From the cell containing the given text, extract its center point as (x, y) coordinate. 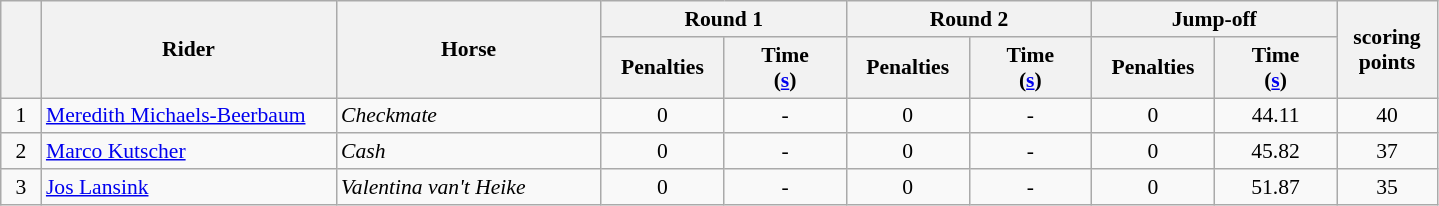
2 (21, 152)
Rider (188, 50)
Jump-off (1214, 19)
Jos Lansink (188, 187)
37 (1387, 152)
1 (21, 116)
Checkmate (468, 116)
Horse (468, 50)
Round 2 (968, 19)
45.82 (1276, 152)
44.11 (1276, 116)
40 (1387, 116)
Valentina van't Heike (468, 187)
scoringpoints (1387, 50)
Cash (468, 152)
Round 1 (724, 19)
35 (1387, 187)
Marco Kutscher (188, 152)
Meredith Michaels-Beerbaum (188, 116)
51.87 (1276, 187)
3 (21, 187)
